Find where the given text appears and provide that cell's center as (X, Y) coordinate. 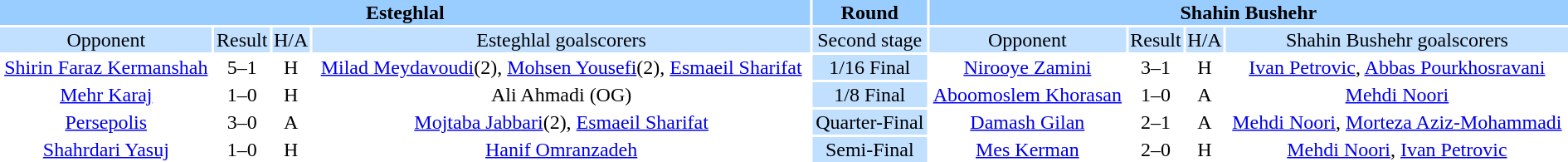
Quarter-Final (869, 122)
1/16 Final (869, 67)
Persepolis (106, 122)
Shahin Bushehr goalscorers (1397, 40)
Aboomoslem Khorasan (1027, 95)
Ivan Petrovic, Abbas Pourkhosravani (1397, 67)
Shirin Faraz Kermanshah (106, 67)
3–0 (242, 122)
1/8 Final (869, 95)
Hanif Omranzadeh (562, 150)
Mojtaba Jabbari(2), Esmaeil Sharifat (562, 122)
Shahrdari Yasuj (106, 150)
Milad Meydavoudi(2), Mohsen Yousefi(2), Esmaeil Sharifat (562, 67)
Damash Gilan (1027, 122)
Esteghlal (405, 12)
Mes Kerman (1027, 150)
Shahin Bushehr (1249, 12)
2–1 (1156, 122)
Esteghlal goalscorers (562, 40)
2–0 (1156, 150)
Mehdi Noori (1397, 95)
Round (869, 12)
3–1 (1156, 67)
Mehdi Noori, Ivan Petrovic (1397, 150)
5–1 (242, 67)
Nirooye Zamini (1027, 67)
Semi-Final (869, 150)
Mehdi Noori, Morteza Aziz-Mohammadi (1397, 122)
Second stage (869, 40)
Ali Ahmadi (OG) (562, 95)
Mehr Karaj (106, 95)
